Provide the [X, Y] coordinate of the cell's center where the given text is located.  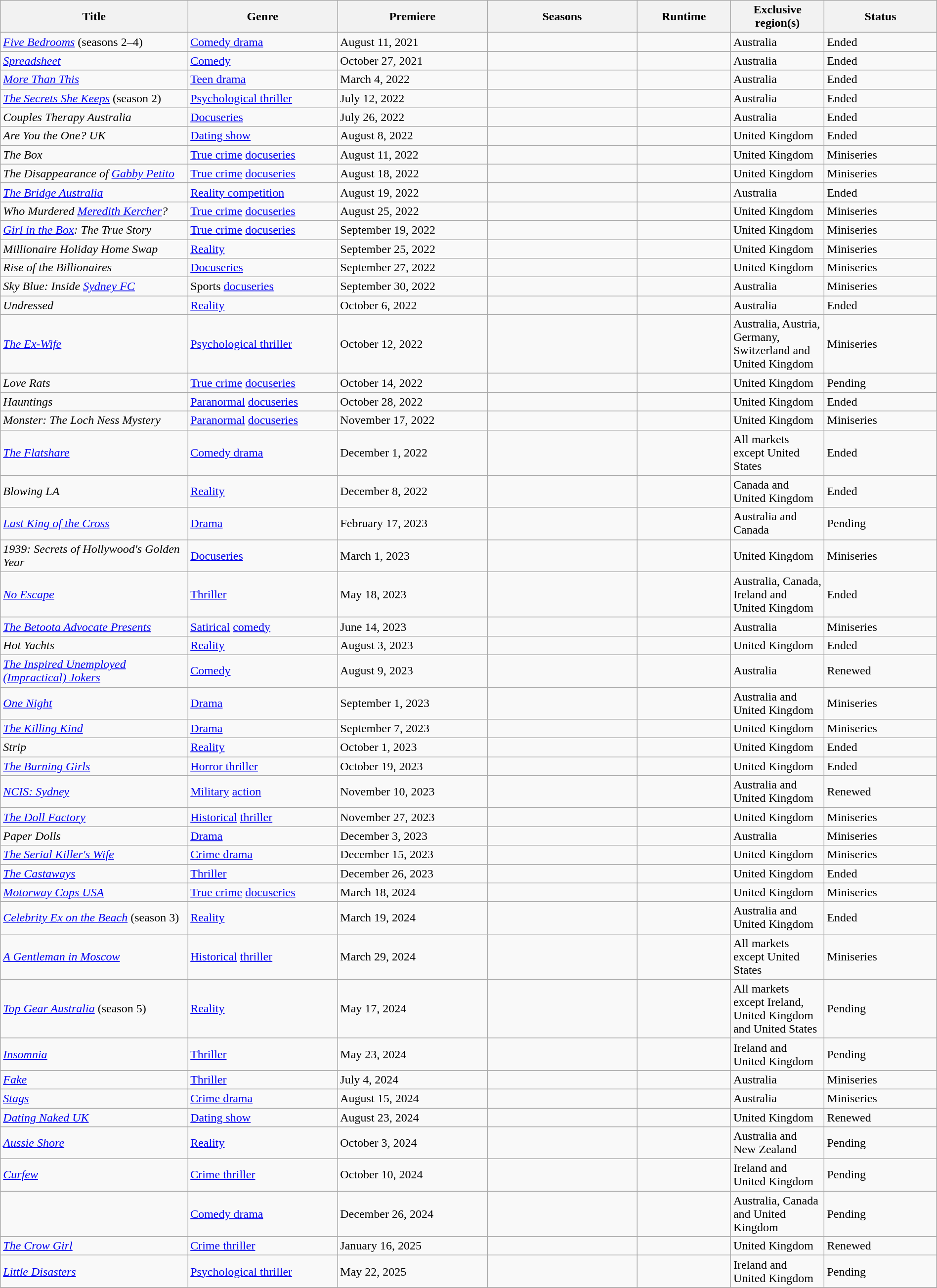
Reality competition [263, 192]
February 17, 2023 [412, 524]
August 23, 2024 [412, 1117]
August 3, 2023 [412, 645]
June 14, 2023 [412, 626]
A Gentleman in Moscow [94, 956]
May 22, 2025 [412, 1272]
March 18, 2024 [412, 892]
August 8, 2022 [412, 136]
March 1, 2023 [412, 555]
December 8, 2022 [412, 491]
The Disappearance of Gabby Petito [94, 173]
September 1, 2023 [412, 703]
December 26, 2024 [412, 1214]
Top Gear Australia (season 5) [94, 1009]
Hauntings [94, 402]
August 15, 2024 [412, 1098]
The Crow Girl [94, 1246]
October 27, 2021 [412, 61]
The Burning Girls [94, 766]
Australia, Canada, Ireland and United Kingdom [777, 594]
March 29, 2024 [412, 956]
The Box [94, 155]
August 18, 2022 [412, 173]
Spreadsheet [94, 61]
The Castaways [94, 873]
August 9, 2023 [412, 671]
May 17, 2024 [412, 1009]
May 18, 2023 [412, 594]
Paper Dolls [94, 836]
Satirical comedy [263, 626]
Genre [263, 17]
September 19, 2022 [412, 230]
Motorway Cops USA [94, 892]
Five Bedrooms (seasons 2–4) [94, 42]
Millionaire Holiday Home Swap [94, 249]
September 25, 2022 [412, 249]
1939: Secrets of Hollywood's Golden Year [94, 555]
Sky Blue: Inside Sydney FC [94, 287]
The Ex-Wife [94, 344]
The Killing Kind [94, 729]
October 3, 2024 [412, 1143]
Australia and New Zealand [777, 1143]
Little Disasters [94, 1272]
August 25, 2022 [412, 211]
November 10, 2023 [412, 791]
October 1, 2023 [412, 748]
August 11, 2021 [412, 42]
Australia, Austria, Germany, Switzerland and United Kingdom [777, 344]
July 26, 2022 [412, 117]
Stags [94, 1098]
December 26, 2023 [412, 873]
July 4, 2024 [412, 1080]
November 17, 2022 [412, 420]
The Bridge Australia [94, 192]
No Escape [94, 594]
Insomnia [94, 1054]
The Flatshare [94, 453]
September 7, 2023 [412, 729]
Undressed [94, 305]
One Night [94, 703]
Rise of the Billionaires [94, 268]
Girl in the Box: The True Story [94, 230]
December 15, 2023 [412, 855]
August 19, 2022 [412, 192]
September 27, 2022 [412, 268]
October 10, 2024 [412, 1175]
Canada and United Kingdom [777, 491]
October 14, 2022 [412, 383]
Premiere [412, 17]
October 28, 2022 [412, 402]
Monster: The Loch Ness Mystery [94, 420]
January 16, 2025 [412, 1246]
All markets except Ireland, United Kingdom and United States [777, 1009]
March 4, 2022 [412, 80]
Australia and Canada [777, 524]
Are You the One? UK [94, 136]
The Doll Factory [94, 817]
Who Murdered Meredith Kercher? [94, 211]
Horror thriller [263, 766]
October 19, 2023 [412, 766]
May 23, 2024 [412, 1054]
The Betoota Advocate Presents [94, 626]
July 12, 2022 [412, 98]
November 27, 2023 [412, 817]
Status [881, 17]
October 6, 2022 [412, 305]
The Serial Killer's Wife [94, 855]
Blowing LA [94, 491]
Celebrity Ex on the Beach (season 3) [94, 918]
Hot Yachts [94, 645]
Military action [263, 791]
The Secrets She Keeps (season 2) [94, 98]
Love Rats [94, 383]
Exclusive region(s) [777, 17]
December 1, 2022 [412, 453]
August 11, 2022 [412, 155]
October 12, 2022 [412, 344]
Title [94, 17]
Aussie Shore [94, 1143]
Sports docuseries [263, 287]
March 19, 2024 [412, 918]
The Inspired Unemployed (Impractical) Jokers [94, 671]
Teen drama [263, 80]
Australia, Canada and United Kingdom [777, 1214]
December 3, 2023 [412, 836]
NCIS: Sydney [94, 791]
Seasons [562, 17]
Curfew [94, 1175]
Last King of the Cross [94, 524]
Runtime [684, 17]
September 30, 2022 [412, 287]
Couples Therapy Australia [94, 117]
More Than This [94, 80]
Dating Naked UK [94, 1117]
Fake [94, 1080]
Strip [94, 748]
